Pinpoint the cell where the given text exists, returning its [x, y] midpoint coordinate. 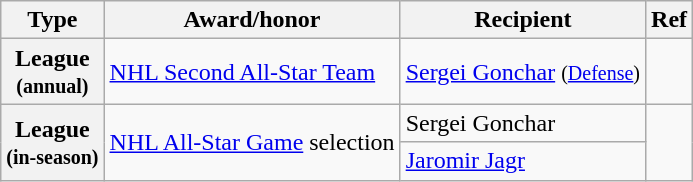
Ref [670, 20]
NHL All-Star Game selection [252, 142]
Award/honor [252, 20]
Recipient [522, 20]
Type [52, 20]
League(in-season) [52, 142]
NHL Second All-Star Team [252, 72]
Sergei Gonchar [522, 123]
League(annual) [52, 72]
Sergei Gonchar (Defense) [522, 72]
Jaromir Jagr [522, 161]
